Provide the (x, y) coordinate of the cell's center where the given text is located.  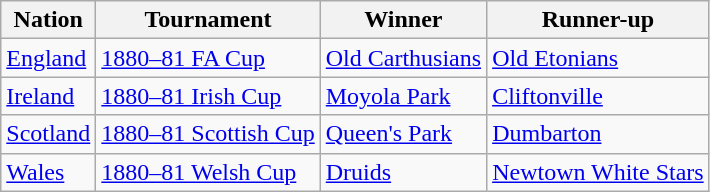
1880–81 Scottish Cup (208, 134)
England (48, 58)
Nation (48, 20)
Old Carthusians (403, 58)
1880–81 FA Cup (208, 58)
Old Etonians (598, 58)
Ireland (48, 96)
1880–81 Welsh Cup (208, 172)
Druids (403, 172)
Scotland (48, 134)
Dumbarton (598, 134)
1880–81 Irish Cup (208, 96)
Moyola Park (403, 96)
Runner-up (598, 20)
Wales (48, 172)
Newtown White Stars (598, 172)
Queen's Park (403, 134)
Cliftonville (598, 96)
Winner (403, 20)
Tournament (208, 20)
